Scan for the cell matching the given text and deliver its [X, Y] coordinate at center. 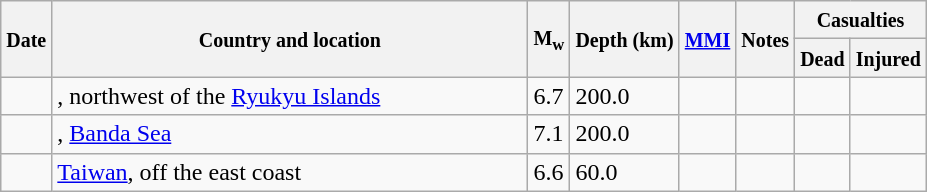
MMI [708, 39]
Depth (km) [624, 39]
, Banda Sea [290, 134]
Taiwan, off the east coast [290, 172]
Date [26, 39]
Injured [888, 58]
Casualties [861, 20]
6.7 [549, 96]
Dead [823, 58]
, northwest of the Ryukyu Islands [290, 96]
6.6 [549, 172]
Notes [766, 39]
60.0 [624, 172]
Country and location [290, 39]
Mw [549, 39]
7.1 [549, 134]
